Provide the (X, Y) coordinate of the cell's center where the given text is located.  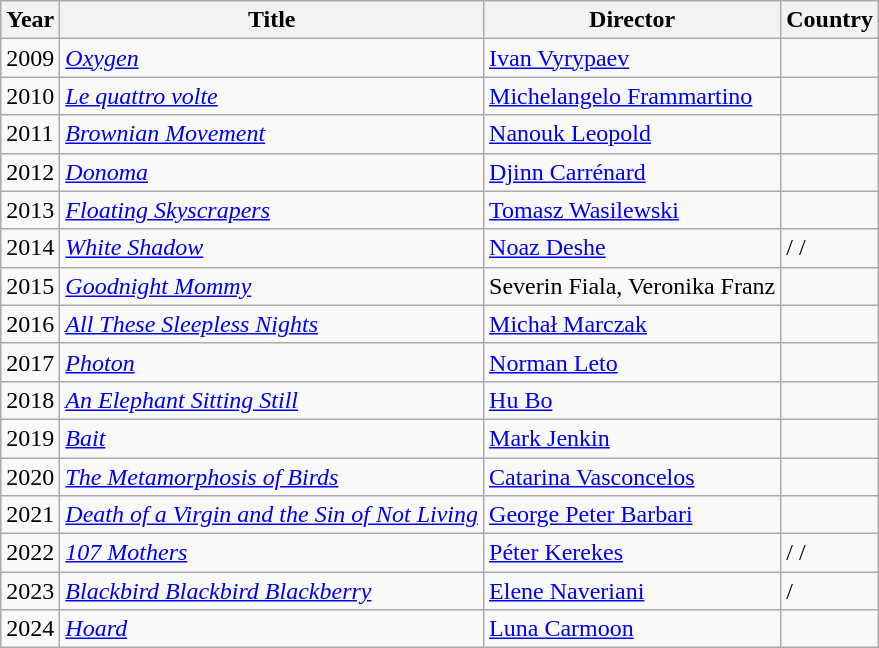
Bait (272, 438)
Year (30, 20)
Severin Fiala, Veronika Franz (632, 286)
Péter Kerekes (632, 553)
2014 (30, 248)
Ivan Vyrypaev (632, 58)
Death of a Virgin and the Sin of Not Living (272, 515)
Djinn Carrénard (632, 172)
Donoma (272, 172)
2013 (30, 210)
White Shadow (272, 248)
Elene Naveriani (632, 591)
Nanouk Leopold (632, 134)
/ (830, 591)
2021 (30, 515)
Photon (272, 362)
Blackbird Blackbird Blackberry (272, 591)
Country (830, 20)
Michał Marczak (632, 324)
George Peter Barbari (632, 515)
2011 (30, 134)
Title (272, 20)
107 Mothers (272, 553)
Goodnight Mommy (272, 286)
Luna Carmoon (632, 629)
Hoard (272, 629)
2022 (30, 553)
An Elephant Sitting Still (272, 400)
2019 (30, 438)
The Metamorphosis of Birds (272, 477)
2017 (30, 362)
2023 (30, 591)
Le quattro volte (272, 96)
Norman Leto (632, 362)
2010 (30, 96)
2020 (30, 477)
Michelangelo Frammartino (632, 96)
Oxygen (272, 58)
2024 (30, 629)
Brownian Movement (272, 134)
Director (632, 20)
Hu Bo (632, 400)
2012 (30, 172)
2016 (30, 324)
Mark Jenkin (632, 438)
Floating Skyscrapers (272, 210)
2015 (30, 286)
Noaz Deshe (632, 248)
Tomasz Wasilewski (632, 210)
2018 (30, 400)
All These Sleepless Nights (272, 324)
Catarina Vasconcelos (632, 477)
2009 (30, 58)
